Return the [x, y] coordinate for the center point of the cell that contains the specified text.  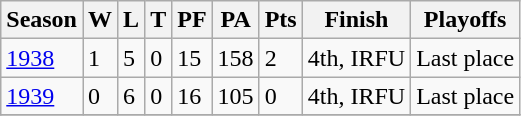
W [100, 20]
16 [192, 96]
L [132, 20]
1938 [42, 58]
1939 [42, 96]
Season [42, 20]
T [158, 20]
Finish [356, 20]
Playoffs [466, 20]
105 [236, 96]
2 [280, 58]
15 [192, 58]
6 [132, 96]
1 [100, 58]
5 [132, 58]
PA [236, 20]
158 [236, 58]
PF [192, 20]
Pts [280, 20]
